Extract the (X, Y) coordinate from the center of the cell holding the provided text.  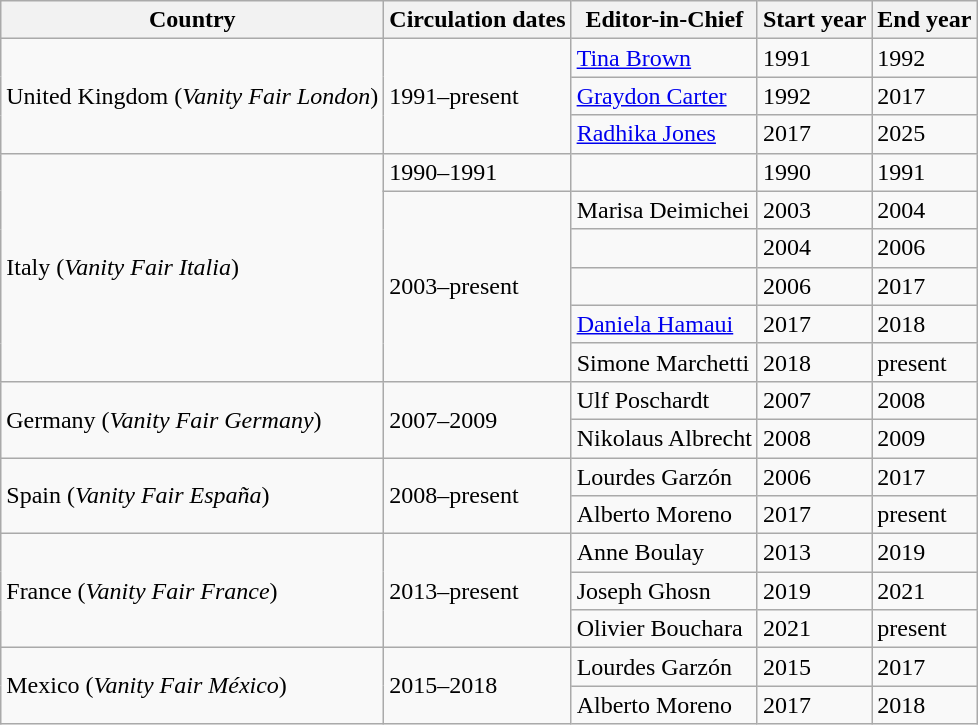
2007–2009 (478, 419)
Marisa Deimichei (664, 210)
Country (192, 20)
Radhika Jones (664, 134)
2013–present (478, 591)
2025 (924, 134)
Germany (Vanity Fair Germany) (192, 419)
France (Vanity Fair France) (192, 591)
2009 (924, 438)
2007 (814, 400)
Tina Brown (664, 58)
Daniela Hamaui (664, 324)
2013 (814, 553)
1990 (814, 172)
1991–present (478, 96)
Anne Boulay (664, 553)
2008–present (478, 496)
United Kingdom (Vanity Fair London) (192, 96)
2003–present (478, 286)
Spain (Vanity Fair España) (192, 496)
Start year (814, 20)
2015 (814, 667)
Nikolaus Albrecht (664, 438)
Olivier Bouchara (664, 629)
Ulf Poschardt (664, 400)
Mexico (Vanity Fair México) (192, 686)
Editor-in-Chief (664, 20)
Simone Marchetti (664, 362)
Graydon Carter (664, 96)
Joseph Ghosn (664, 591)
1990–1991 (478, 172)
End year (924, 20)
2015–2018 (478, 686)
2003 (814, 210)
Circulation dates (478, 20)
Italy (Vanity Fair Italia) (192, 267)
